Find where the given text appears and provide that cell's center as [x, y] coordinate. 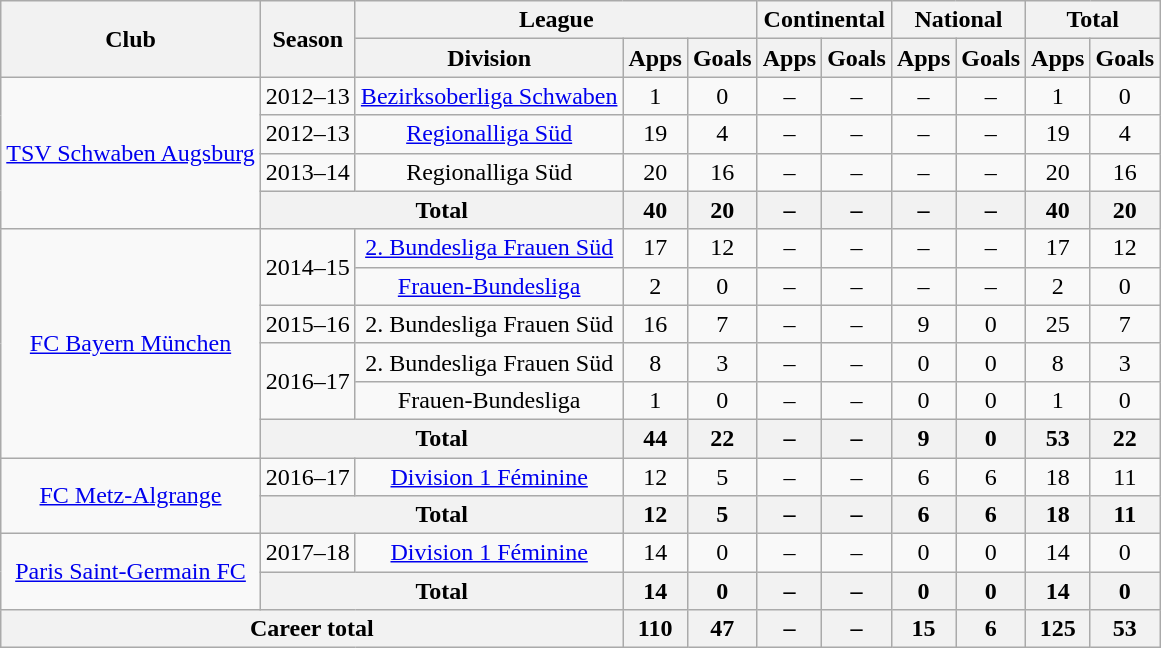
110 [655, 629]
125 [1058, 629]
Division [489, 58]
2013–14 [308, 172]
2017–18 [308, 553]
2015–16 [308, 324]
44 [655, 438]
FC Metz-Algrange [131, 496]
Season [308, 39]
25 [1058, 324]
15 [923, 629]
Bezirksoberliga Schwaben [489, 96]
Continental [824, 20]
TSV Schwaben Augsburg [131, 153]
National [958, 20]
Career total [312, 629]
47 [722, 629]
FC Bayern München [131, 343]
League [556, 20]
2014–15 [308, 267]
Paris Saint-Germain FC [131, 572]
Club [131, 39]
